For the text-containing cell, return its midpoint in (x, y) coordinate format. 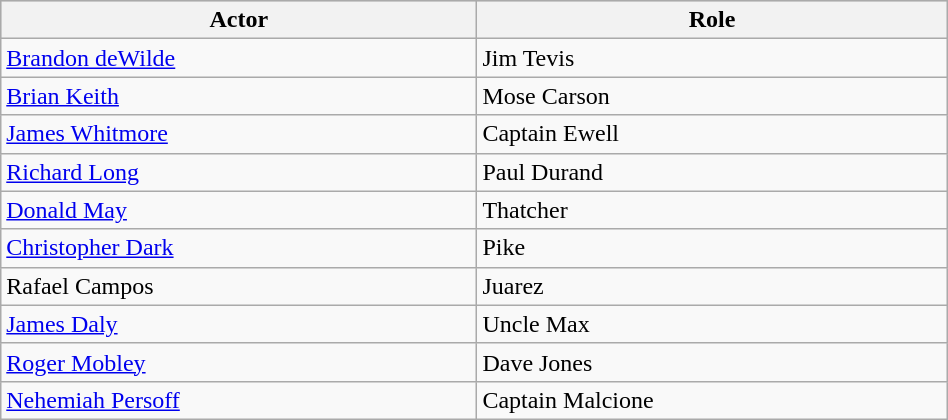
Captain Malcione (712, 400)
Juarez (712, 286)
Uncle Max (712, 324)
Role (712, 20)
Mose Carson (712, 96)
Captain Ewell (712, 134)
Jim Tevis (712, 58)
Pike (712, 248)
Actor (239, 20)
Brandon deWilde (239, 58)
Christopher Dark (239, 248)
Brian Keith (239, 96)
Richard Long (239, 172)
Donald May (239, 210)
James Daly (239, 324)
Dave Jones (712, 362)
Rafael Campos (239, 286)
Thatcher (712, 210)
Nehemiah Persoff (239, 400)
Roger Mobley (239, 362)
James Whitmore (239, 134)
Paul Durand (712, 172)
